From the cell containing the given text, extract its center point as (x, y) coordinate. 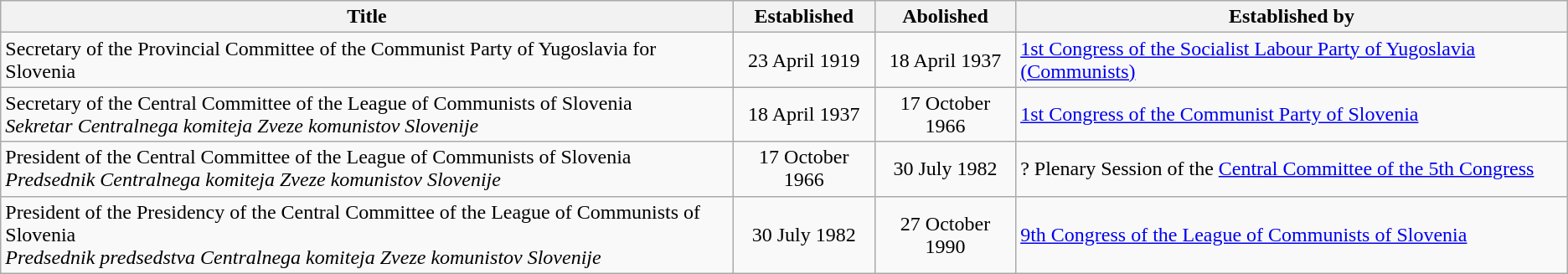
Secretary of the Provincial Committee of the Communist Party of Yugoslavia for Slovenia (367, 60)
Established (804, 17)
President of the Central Committee of the League of Communists of SloveniaPredsednik Centralnega komiteja Zveze komunistov Slovenije (367, 169)
9th Congress of the League of Communists of Slovenia (1292, 235)
Established by (1292, 17)
27 October 1990 (945, 235)
1st Congress of the Communist Party of Slovenia (1292, 114)
? Plenary Session of the Central Committee of the 5th Congress (1292, 169)
23 April 1919 (804, 60)
Title (367, 17)
1st Congress of the Socialist Labour Party of Yugoslavia (Communists) (1292, 60)
Abolished (945, 17)
Secretary of the Central Committee of the League of Communists of SloveniaSekretar Centralnega komiteja Zveze komunistov Slovenije (367, 114)
